Return the (x, y) coordinate for the center point of the cell that contains the specified text.  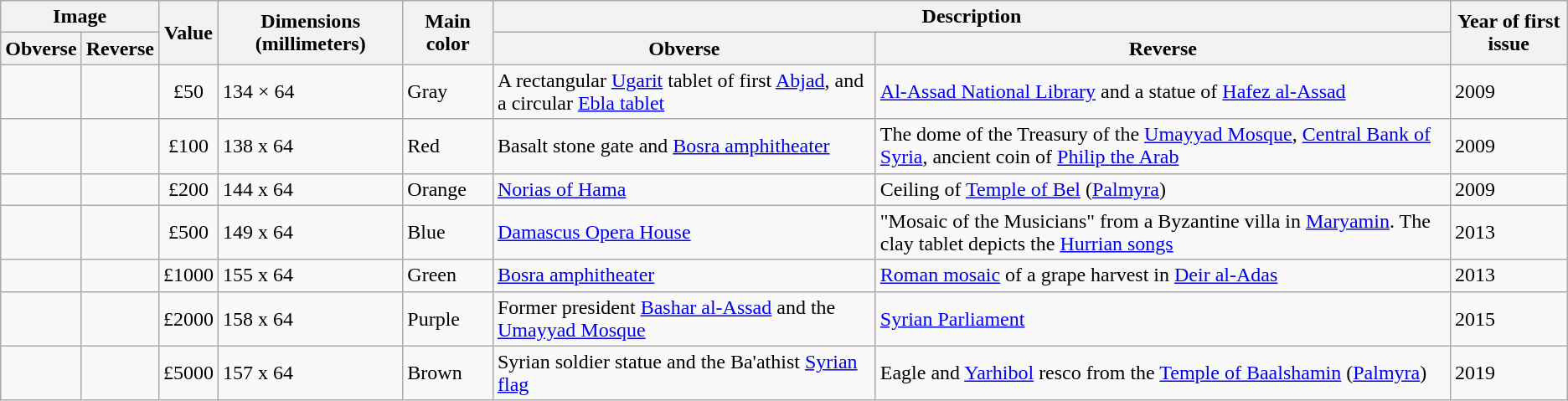
Al-Assad National Library and a statue of Hafez al-Assad (1163, 92)
£500 (188, 233)
£200 (188, 189)
Syrian Parliament (1163, 318)
Basalt stone gate and Bosra amphitheater (683, 146)
Roman mosaic of a grape harvest in Deir al-Adas (1163, 275)
138 x 64 (311, 146)
Year of first issue (1509, 33)
Purple (448, 318)
"Mosaic of the Musicians" from a Byzantine villa in Maryamin. The clay tablet depicts the Hurrian songs (1163, 233)
Blue (448, 233)
£5000 (188, 373)
£2000 (188, 318)
Red (448, 146)
Value (188, 33)
Former president Bashar al-Assad and the Umayyad Mosque (683, 318)
155 x 64 (311, 275)
Description (972, 17)
Syrian soldier statue and the Ba'athist Syrian flag (683, 373)
Eagle and Yarhibol resco from the Temple of Baalshamin (Palmyra) (1163, 373)
£50 (188, 92)
Norias of Hama (683, 189)
Gray (448, 92)
A rectangular Ugarit tablet of first Abjad, and a circular Ebla tablet (683, 92)
149 x 64 (311, 233)
Image (80, 17)
Damascus Opera House (683, 233)
2019 (1509, 373)
157 x 64 (311, 373)
2015 (1509, 318)
Main color (448, 33)
Brown (448, 373)
Green (448, 275)
Orange (448, 189)
134 × 64 (311, 92)
£1000 (188, 275)
144 x 64 (311, 189)
158 x 64 (311, 318)
The dome of the Treasury of the Umayyad Mosque, Central Bank of Syria, ancient coin of Philip the Arab (1163, 146)
Ceiling of Temple of Bel (Palmyra) (1163, 189)
£100 (188, 146)
Dimensions (millimeters) (311, 33)
Bosra amphitheater (683, 275)
